From the cell containing the given text, extract its center point as (x, y) coordinate. 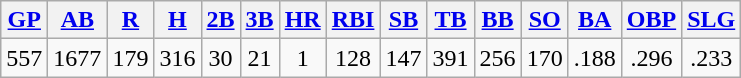
3B (260, 20)
179 (130, 58)
1 (302, 58)
.233 (712, 58)
SB (404, 20)
557 (24, 58)
BA (594, 20)
147 (404, 58)
170 (544, 58)
OBP (651, 20)
H (178, 20)
316 (178, 58)
HR (302, 20)
391 (450, 58)
GP (24, 20)
SLG (712, 20)
1677 (78, 58)
.188 (594, 58)
AB (78, 20)
.296 (651, 58)
2B (220, 20)
30 (220, 58)
R (130, 20)
BB (498, 20)
128 (353, 58)
SO (544, 20)
TB (450, 20)
21 (260, 58)
RBI (353, 20)
256 (498, 58)
